Return the (x, y) coordinate for the center point of the cell that contains the specified text.  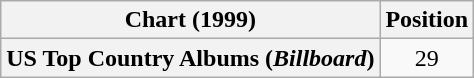
US Top Country Albums (Billboard) (190, 58)
Chart (1999) (190, 20)
Position (427, 20)
29 (427, 58)
